Detect which cell encompasses the target text, then output its [X, Y] center coordinate. 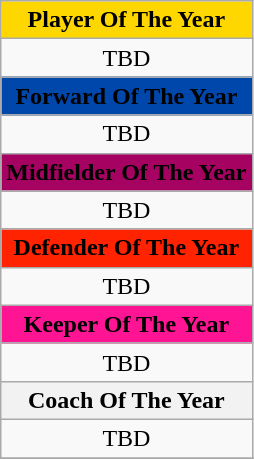
Midfielder Of The Year [126, 172]
Coach Of The Year [126, 400]
Player Of The Year [126, 20]
Defender Of The Year [126, 248]
Forward Of The Year [126, 96]
Keeper Of The Year [126, 324]
